Find where the given text appears and provide that cell's center as (X, Y) coordinate. 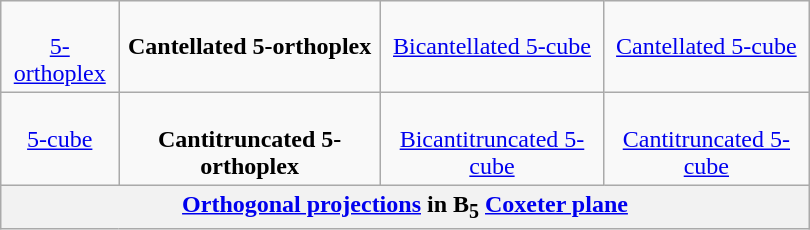
Cantellated 5-cube (706, 47)
Orthogonal projections in B5 Coxeter plane (405, 207)
Bicantitruncated 5-cube (492, 139)
5-cube (60, 139)
Cantitruncated 5-cube (706, 139)
5-orthoplex (60, 47)
Cantellated 5-orthoplex (250, 47)
Bicantellated 5-cube (492, 47)
Cantitruncated 5-orthoplex (250, 139)
